Extract the (X, Y) coordinate from the center of the cell holding the provided text.  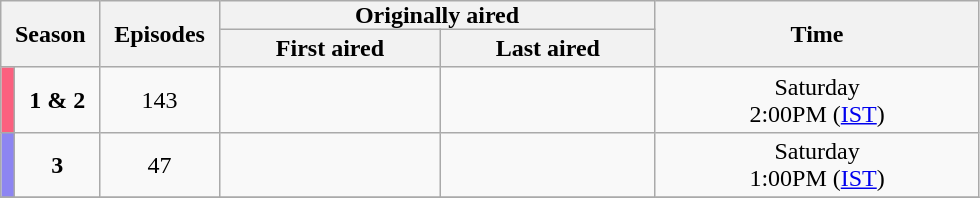
Season (50, 34)
Episodes (160, 34)
1 & 2 (58, 100)
47 (160, 164)
Originally aired (437, 15)
Saturday 1:00PM (IST) (817, 164)
Time (817, 34)
143 (160, 100)
First aired (330, 48)
Saturday 2:00PM (IST) (817, 100)
Last aired (548, 48)
3 (58, 164)
